Find where the given text appears and provide that cell's center as (X, Y) coordinate. 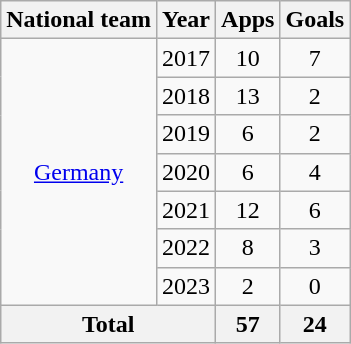
Goals (315, 20)
2017 (186, 58)
2022 (186, 248)
2019 (186, 134)
2023 (186, 286)
57 (248, 324)
12 (248, 210)
24 (315, 324)
Total (108, 324)
2020 (186, 172)
National team (79, 20)
13 (248, 96)
Year (186, 20)
Germany (79, 172)
3 (315, 248)
Apps (248, 20)
10 (248, 58)
8 (248, 248)
7 (315, 58)
0 (315, 286)
4 (315, 172)
2021 (186, 210)
2018 (186, 96)
